Locate the cell with the specified text and output its (x, y) center coordinate. 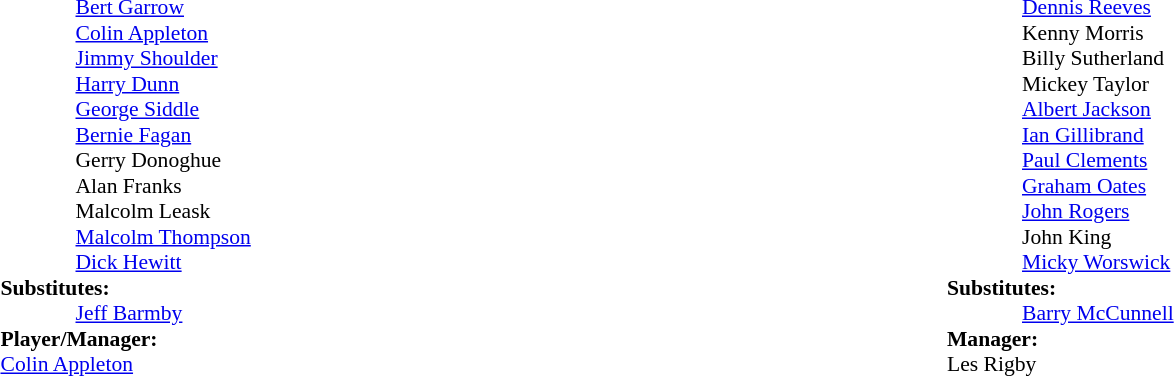
Harry Dunn (164, 84)
Jeff Barmby (164, 313)
Gerry Donoghue (164, 161)
Alan Franks (164, 186)
Player/Manager: (125, 339)
Malcolm Thompson (164, 237)
Graham Oates (1098, 186)
Micky Worswick (1098, 263)
Jimmy Shoulder (164, 59)
Dick Hewitt (164, 263)
Billy Sutherland (1098, 59)
Kenny Morris (1098, 33)
George Siddle (164, 109)
John Rogers (1098, 211)
Ian Gillibrand (1098, 135)
Mickey Taylor (1098, 84)
Paul Clements (1098, 161)
Malcolm Leask (164, 211)
Albert Jackson (1098, 109)
Bernie Fagan (164, 135)
Manager: (1060, 339)
John King (1098, 237)
Colin Appleton (164, 33)
Barry McCunnell (1098, 313)
